Return the (X, Y) coordinate for the center point of the cell that contains the specified text.  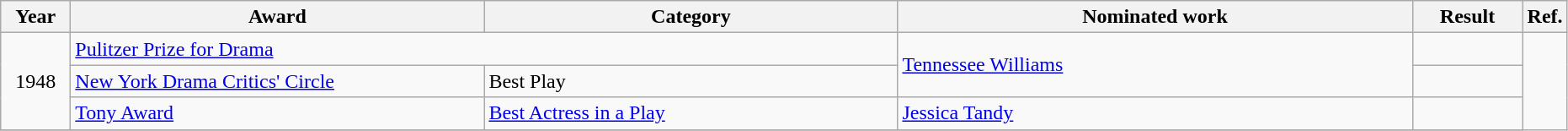
Result (1467, 17)
Best Actress in a Play (691, 113)
Tennessee Williams (1155, 65)
Ref. (1544, 17)
Nominated work (1155, 17)
Jessica Tandy (1155, 113)
New York Drama Critics' Circle (278, 81)
Category (691, 17)
Pulitzer Prize for Drama (484, 49)
Award (278, 17)
Best Play (691, 81)
Year (35, 17)
Tony Award (278, 113)
1948 (35, 81)
